Extract the (x, y) coordinate from the center of the cell holding the provided text.  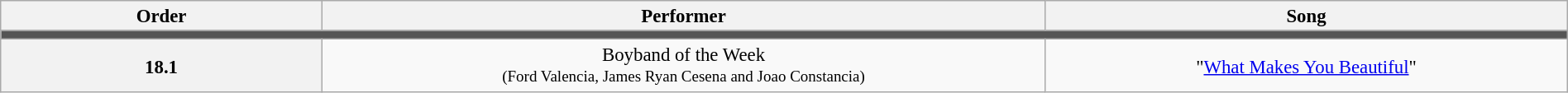
Song (1307, 16)
Boyband of the Week (Ford Valencia, James Ryan Cesena and Joao Constancia) (683, 66)
"What Makes You Beautiful" (1307, 66)
Order (162, 16)
18.1 (162, 66)
Performer (683, 16)
